For the text-containing cell, return its midpoint in [x, y] coordinate format. 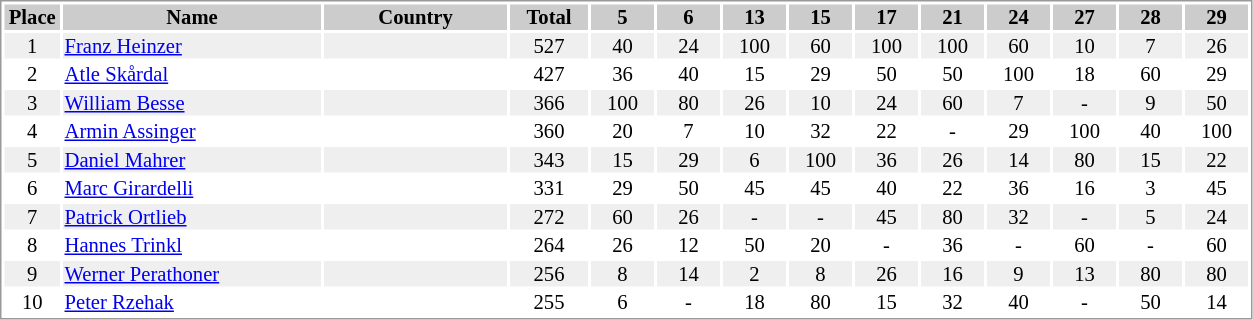
Total [549, 17]
360 [549, 131]
Franz Heinzer [192, 46]
427 [549, 75]
17 [886, 17]
21 [952, 17]
331 [549, 189]
1 [32, 46]
William Besse [192, 103]
255 [549, 303]
Marc Girardelli [192, 189]
Atle Skårdal [192, 75]
272 [549, 217]
264 [549, 245]
4 [32, 131]
Place [32, 17]
343 [549, 160]
Werner Perathoner [192, 274]
256 [549, 274]
Country [416, 17]
12 [688, 245]
Peter Rzehak [192, 303]
366 [549, 103]
28 [1150, 17]
27 [1084, 17]
Armin Assinger [192, 131]
527 [549, 46]
Hannes Trinkl [192, 245]
Patrick Ortlieb [192, 217]
Daniel Mahrer [192, 160]
Name [192, 17]
